Provide the (X, Y) coordinate of the cell's center where the given text is located.  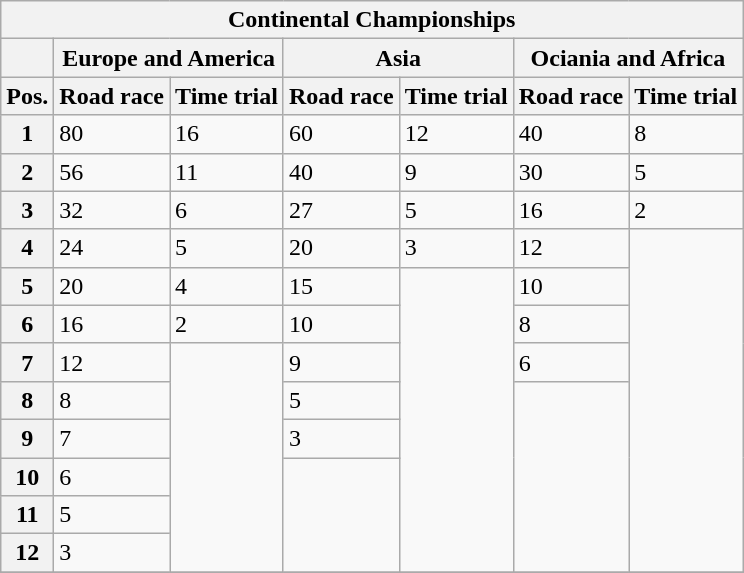
Pos. (28, 96)
15 (341, 286)
Continental Championships (372, 20)
27 (341, 210)
Asia (398, 58)
30 (571, 172)
Ociania and Africa (628, 58)
60 (341, 134)
56 (112, 172)
Europe and America (169, 58)
32 (112, 210)
80 (112, 134)
1 (28, 134)
24 (112, 248)
